Identify which cell holds the provided text, then report its (X, Y) central coordinate. 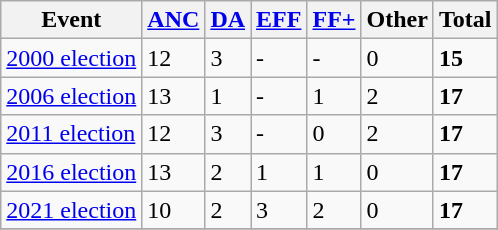
2006 election (72, 96)
2016 election (72, 172)
2000 election (72, 58)
Other (397, 20)
15 (465, 58)
FF+ (334, 20)
Total (465, 20)
2011 election (72, 134)
Event (72, 20)
10 (174, 210)
ANC (174, 20)
2021 election (72, 210)
EFF (279, 20)
DA (228, 20)
